Output the [x, y] coordinate of the center of the cell containing the given text.  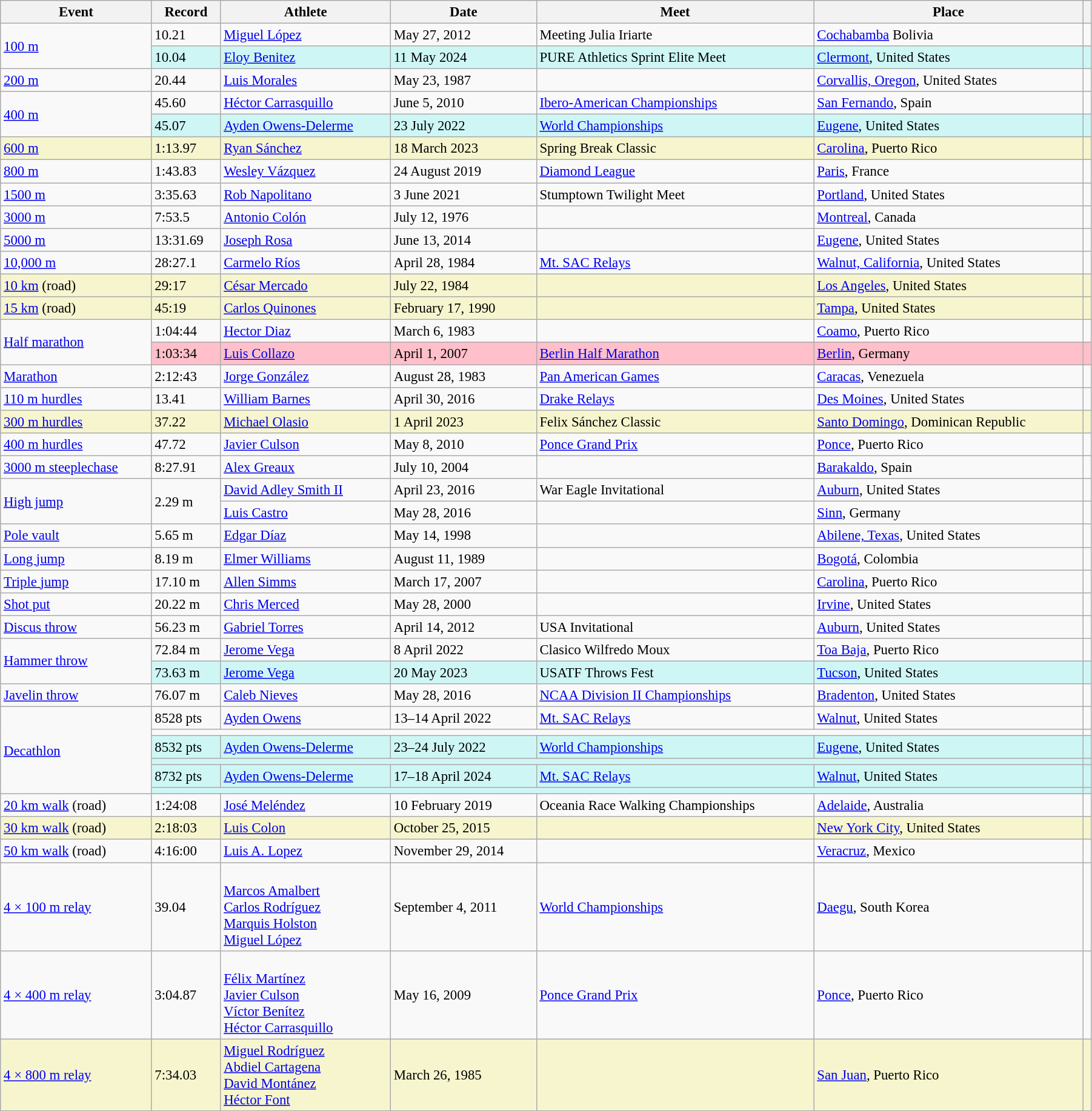
Michael Olasio [305, 422]
Ibero-American Championships [675, 103]
45:19 [186, 308]
Luis Morales [305, 81]
4 × 100 m relay [76, 907]
17.10 m [186, 582]
Meeting Julia Iriarte [675, 35]
29:17 [186, 285]
1 April 2023 [464, 422]
100 m [76, 46]
Caleb Nieves [305, 695]
11 May 2024 [464, 58]
Coamo, Puerto Rico [948, 331]
High jump [76, 502]
8:27.91 [186, 468]
Wesley Vázquez [305, 171]
1:24:08 [186, 806]
Bogotá, Colombia [948, 559]
1:13.97 [186, 148]
1500 m [76, 194]
2:18:03 [186, 828]
May 16, 2009 [464, 995]
20 km walk (road) [76, 806]
45.60 [186, 103]
10,000 m [76, 262]
February 17, 1990 [464, 308]
20 May 2023 [464, 672]
November 29, 2014 [464, 851]
August 11, 1989 [464, 559]
Hector Diaz [305, 331]
May 8, 2010 [464, 445]
Héctor Carrasquillo [305, 103]
New York City, United States [948, 828]
September 4, 2011 [464, 907]
Gabriel Torres [305, 627]
73.63 m [186, 672]
Carlos Quinones [305, 308]
Adelaide, Australia [948, 806]
Decathlon [76, 750]
Eloy Benitez [305, 58]
Discus throw [76, 627]
July 10, 2004 [464, 468]
4 × 800 m relay [76, 1075]
Portland, United States [948, 194]
110 m hurdles [76, 399]
Edgar Díaz [305, 536]
Oceania Race Walking Championships [675, 806]
César Mercado [305, 285]
USA Invitational [675, 627]
45.07 [186, 126]
May 27, 2012 [464, 35]
May 23, 1987 [464, 81]
20.22 m [186, 604]
Luis Castro [305, 513]
15 km (road) [76, 308]
Félix MartínezJavier CulsonVíctor BenítezHéctor Carrasquillo [305, 995]
War Eagle Invitational [675, 490]
7:34.03 [186, 1075]
Record [186, 12]
Abilene, Texas, United States [948, 536]
30 km walk (road) [76, 828]
Barakaldo, Spain [948, 468]
Clasico Wilfredo Moux [675, 650]
8532 pts [186, 748]
3000 m [76, 217]
8 April 2022 [464, 650]
1:04:44 [186, 331]
5.65 m [186, 536]
Shot put [76, 604]
June 13, 2014 [464, 240]
Antonio Colón [305, 217]
Tucson, United States [948, 672]
3:35.63 [186, 194]
March 26, 1985 [464, 1075]
23–24 July 2022 [464, 748]
July 12, 1976 [464, 217]
Date [464, 12]
10 February 2019 [464, 806]
47.72 [186, 445]
Spring Break Classic [675, 148]
Pan American Games [675, 376]
October 25, 2015 [464, 828]
Felix Sánchez Classic [675, 422]
1:03:34 [186, 354]
Triple jump [76, 582]
Drake Relays [675, 399]
Santo Domingo, Dominican Republic [948, 422]
400 m hurdles [76, 445]
3000 m steeplechase [76, 468]
Stumptown Twilight Meet [675, 194]
Daegu, South Korea [948, 907]
300 m hurdles [76, 422]
Miguel López [305, 35]
Luis A. Lopez [305, 851]
Place [948, 12]
1:43.83 [186, 171]
10.21 [186, 35]
8732 pts [186, 777]
San Fernando, Spain [948, 103]
28:27.1 [186, 262]
Luis Collazo [305, 354]
10 km (road) [76, 285]
23 July 2022 [464, 126]
Los Angeles, United States [948, 285]
37.22 [186, 422]
Montreal, Canada [948, 217]
Berlin Half Marathon [675, 354]
Pole vault [76, 536]
8.19 m [186, 559]
39.04 [186, 907]
Sinn, Germany [948, 513]
Cochabamba Bolivia [948, 35]
July 22, 1984 [464, 285]
7:53.5 [186, 217]
2:12:43 [186, 376]
600 m [76, 148]
Allen Simms [305, 582]
June 5, 2010 [464, 103]
13:31.69 [186, 240]
August 28, 1983 [464, 376]
Elmer Williams [305, 559]
4:16:00 [186, 851]
Walnut, California, United States [948, 262]
Marathon [76, 376]
José Meléndez [305, 806]
13.41 [186, 399]
May 14, 1998 [464, 536]
Rob Napolitano [305, 194]
William Barnes [305, 399]
Paris, France [948, 171]
17–18 April 2024 [464, 777]
Jorge González [305, 376]
Javier Culson [305, 445]
800 m [76, 171]
20.44 [186, 81]
13–14 April 2022 [464, 718]
Tampa, United States [948, 308]
San Juan, Puerto Rico [948, 1075]
March 17, 2007 [464, 582]
400 m [76, 114]
3 June 2021 [464, 194]
April 30, 2016 [464, 399]
Half marathon [76, 342]
Corvallis, Oregon, United States [948, 81]
Carmelo Ríos [305, 262]
Des Moines, United States [948, 399]
4 × 400 m relay [76, 995]
Joseph Rosa [305, 240]
April 23, 2016 [464, 490]
Meet [675, 12]
Chris Merced [305, 604]
10.04 [186, 58]
3:04.87 [186, 995]
USATF Throws Fest [675, 672]
18 March 2023 [464, 148]
April 1, 2007 [464, 354]
72.84 m [186, 650]
56.23 m [186, 627]
24 August 2019 [464, 171]
Marcos AmalbertCarlos RodríguezMarquis HolstonMiguel López [305, 907]
Bradenton, United States [948, 695]
76.07 m [186, 695]
Hammer throw [76, 662]
Luis Colon [305, 828]
Berlin, Germany [948, 354]
Alex Greaux [305, 468]
50 km walk (road) [76, 851]
Long jump [76, 559]
Javelin throw [76, 695]
Clermont, United States [948, 58]
8528 pts [186, 718]
Caracas, Venezuela [948, 376]
Toa Baja, Puerto Rico [948, 650]
200 m [76, 81]
Event [76, 12]
Ayden Owens [305, 718]
2.29 m [186, 502]
April 14, 2012 [464, 627]
Miguel RodríguezAbdiel CartagenaDavid MontánezHéctor Font [305, 1075]
NCAA Division II Championships [675, 695]
Veracruz, Mexico [948, 851]
April 28, 1984 [464, 262]
Ryan Sánchez [305, 148]
5000 m [76, 240]
PURE Athletics Sprint Elite Meet [675, 58]
Athlete [305, 12]
Diamond League [675, 171]
David Adley Smith II [305, 490]
Irvine, United States [948, 604]
March 6, 1983 [464, 331]
May 28, 2000 [464, 604]
